Find where the given text appears and provide that cell's center as [X, Y] coordinate. 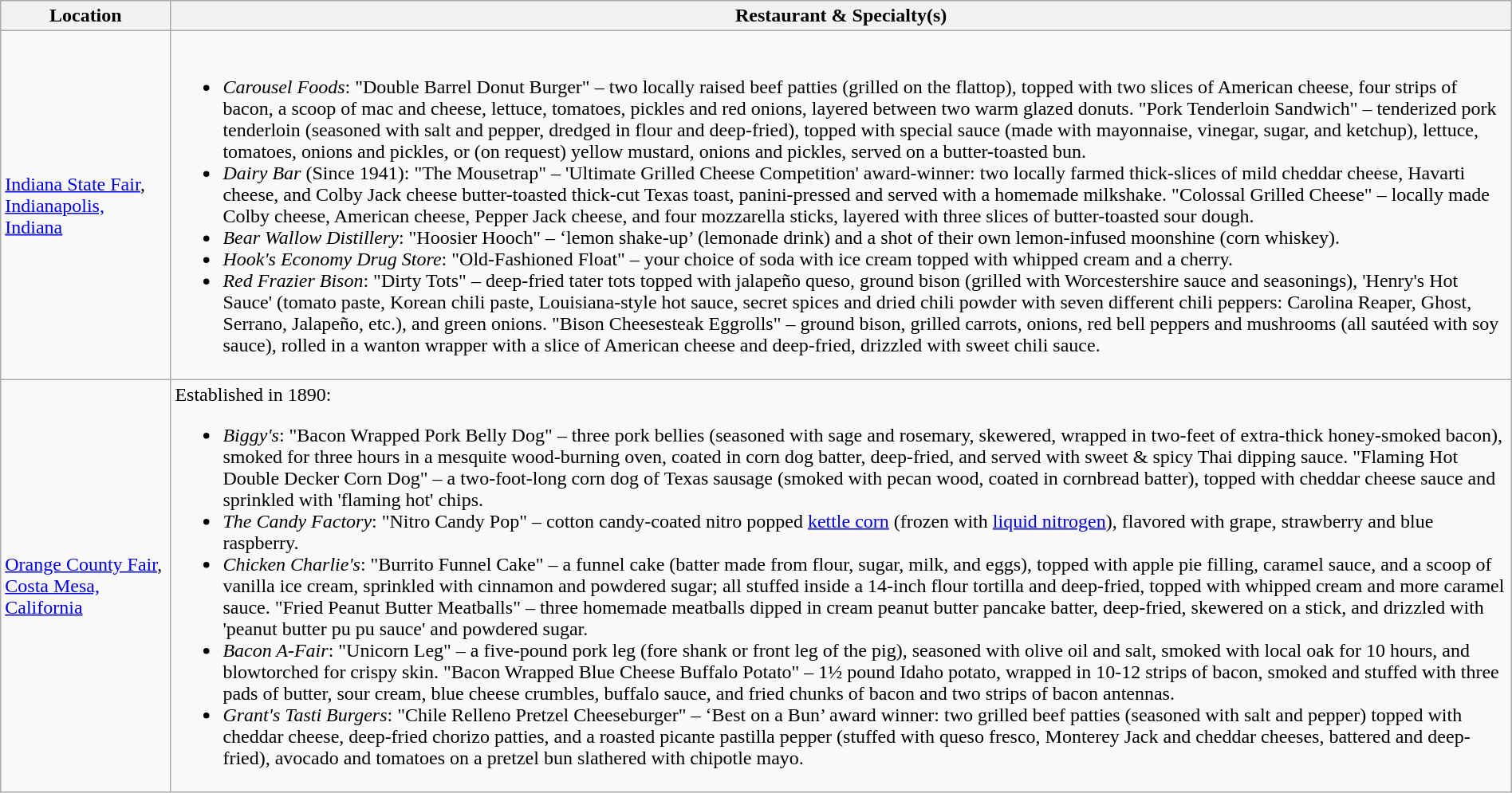
Location [86, 16]
Restaurant & Specialty(s) [841, 16]
Orange County Fair, Costa Mesa, California [86, 586]
Indiana State Fair, Indianapolis, Indiana [86, 206]
